Find where the given text appears and provide that cell's center as (X, Y) coordinate. 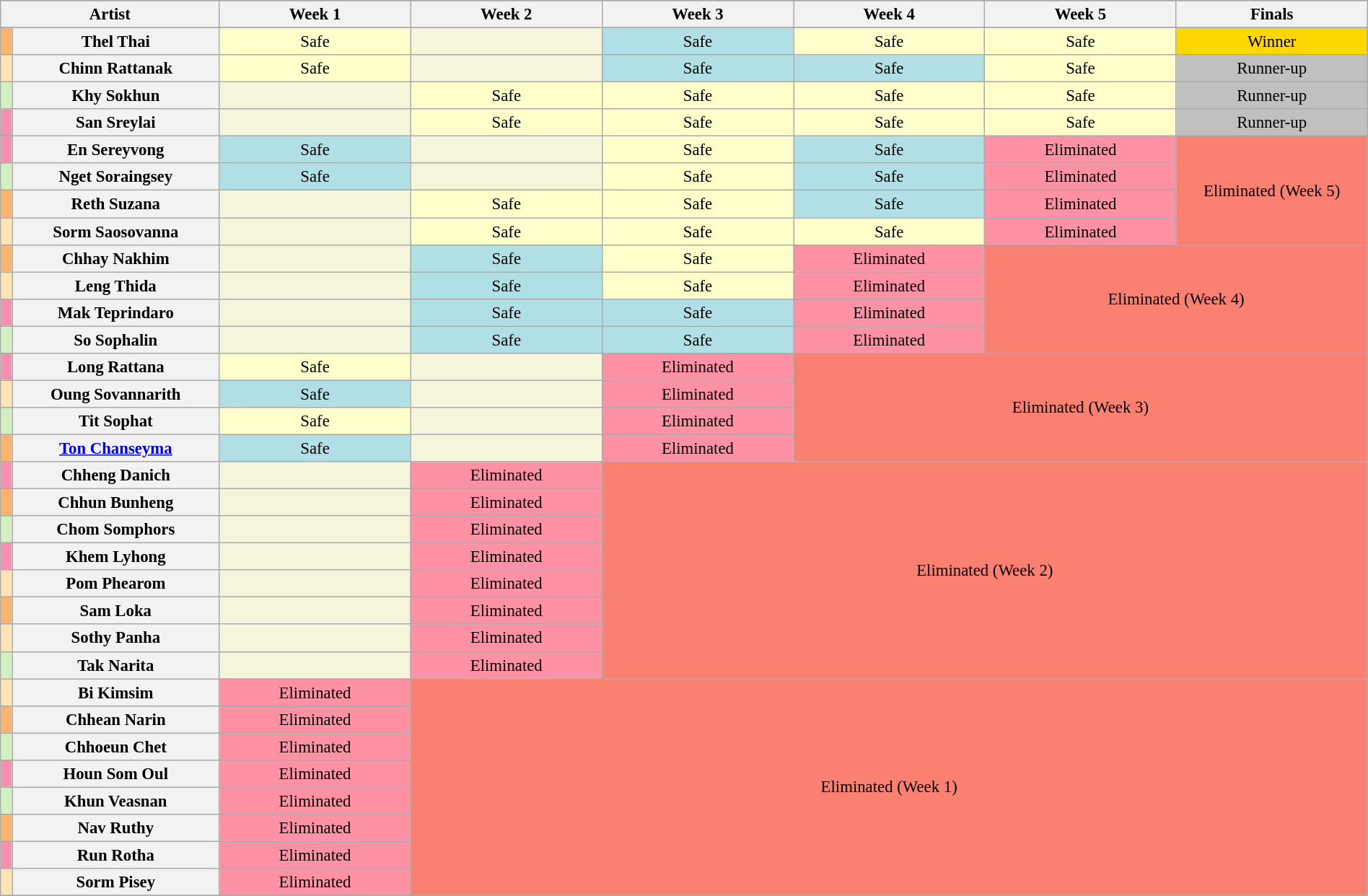
Chhay Nakhim (115, 258)
Week 1 (315, 14)
Run Rotha (115, 855)
Sorm Pisey (115, 882)
Artist (110, 14)
San Sreylai (115, 123)
Reth Suzana (115, 204)
Chheng Danich (115, 475)
Chhoeun Chet (115, 747)
Thel Thai (115, 42)
Week 2 (507, 14)
Eliminated (Week 3) (1081, 408)
Chhun Bunheng (115, 503)
Leng Thida (115, 286)
Finals (1271, 14)
Khy Sokhun (115, 96)
Ton Chanseyma (115, 448)
Chhean Narin (115, 719)
Sothy Panha (115, 638)
En Sereyvong (115, 150)
Chom Somphors (115, 530)
Eliminated (Week 4) (1176, 299)
Chinn Rattanak (115, 69)
Eliminated (Week 2) (984, 570)
Khun Veasnan (115, 801)
Houn Som Oul (115, 774)
Eliminated (Week 5) (1271, 190)
Pom Phearom (115, 584)
Long Rattana (115, 367)
Eliminated (Week 1) (889, 788)
Nget Soraingsey (115, 177)
So Sophalin (115, 340)
Nav Ruthy (115, 828)
Bi Kimsim (115, 693)
Tak Narita (115, 665)
Week 5 (1081, 14)
Tit Sophat (115, 421)
Sam Loka (115, 611)
Week 4 (889, 14)
Winner (1271, 42)
Week 3 (697, 14)
Oung Sovannarith (115, 394)
Sorm Saosovanna (115, 232)
Mak Teprindaro (115, 312)
Khem Lyhong (115, 557)
